Capture the cell that displays the provided text and extract its [X, Y] central coordinate. 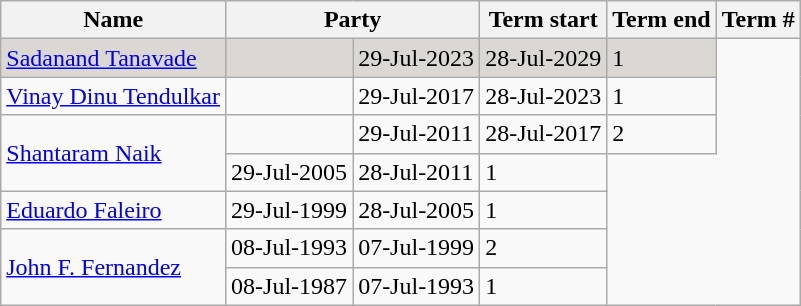
John F. Fernandez [114, 267]
Eduardo Faleiro [114, 210]
28-Jul-2011 [416, 172]
07-Jul-1993 [416, 286]
07-Jul-1999 [416, 248]
08-Jul-1993 [290, 248]
29-Jul-2023 [416, 58]
Sadanand Tanavade [114, 58]
28-Jul-2023 [544, 96]
Term end [662, 20]
29-Jul-2011 [416, 134]
29-Jul-1999 [290, 210]
08-Jul-1987 [290, 286]
Shantaram Naik [114, 153]
28-Jul-2017 [544, 134]
Term # [758, 20]
Party [353, 20]
28-Jul-2029 [544, 58]
28-Jul-2005 [416, 210]
29-Jul-2017 [416, 96]
29-Jul-2005 [290, 172]
Vinay Dinu Tendulkar [114, 96]
Term start [544, 20]
Name [114, 20]
